Determine the [X, Y] coordinate at the center of the cell enclosing the given text.  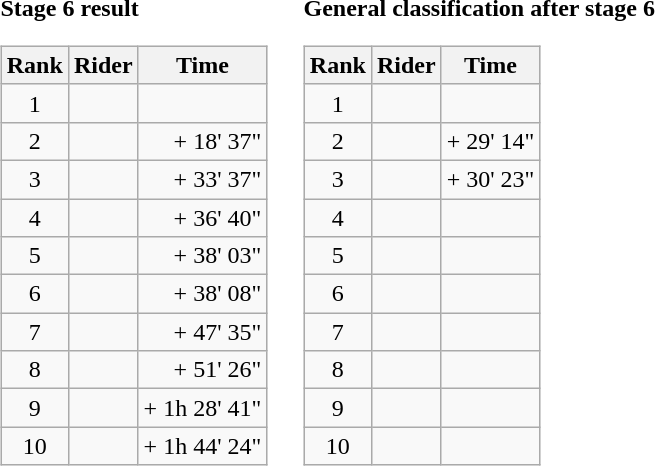
+ 33' 37" [202, 179]
+ 36' 40" [202, 217]
+ 38' 08" [202, 294]
+ 38' 03" [202, 256]
+ 1h 44' 24" [202, 446]
+ 30' 23" [490, 179]
+ 51' 26" [202, 370]
+ 18' 37" [202, 141]
+ 1h 28' 41" [202, 408]
+ 29' 14" [490, 141]
+ 47' 35" [202, 332]
